Scan for the cell matching the given text and deliver its (x, y) coordinate at center. 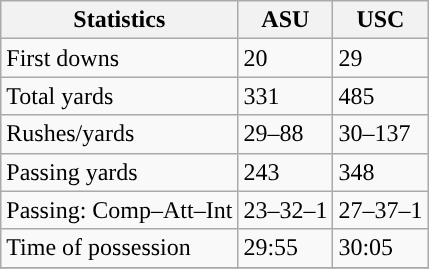
USC (380, 20)
29 (380, 58)
29:55 (286, 248)
20 (286, 58)
Total yards (120, 96)
Time of possession (120, 248)
ASU (286, 20)
243 (286, 172)
First downs (120, 58)
30:05 (380, 248)
Rushes/yards (120, 134)
Statistics (120, 20)
348 (380, 172)
27–37–1 (380, 210)
Passing yards (120, 172)
331 (286, 96)
23–32–1 (286, 210)
Passing: Comp–Att–Int (120, 210)
29–88 (286, 134)
485 (380, 96)
30–137 (380, 134)
